For the text-containing cell, return its midpoint in [X, Y] coordinate format. 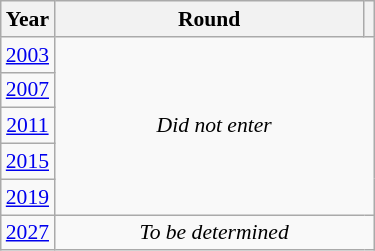
Year [28, 19]
2011 [28, 126]
Round [209, 19]
2019 [28, 197]
2003 [28, 55]
To be determined [214, 233]
Did not enter [214, 126]
2015 [28, 162]
2007 [28, 90]
2027 [28, 233]
